Return the (x, y) coordinate for the center point of the cell that contains the specified text.  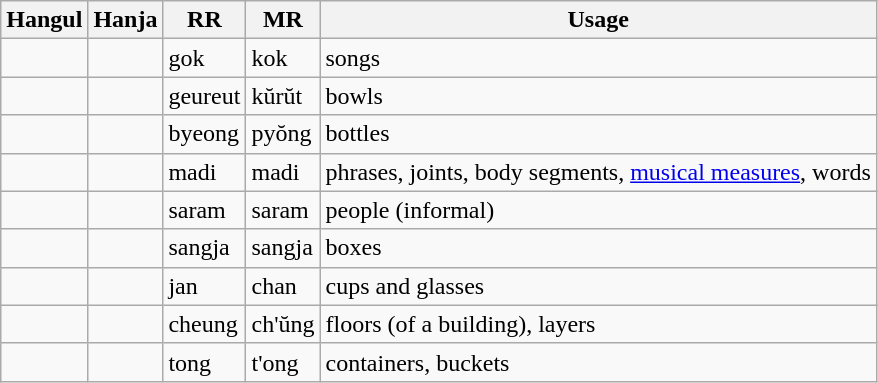
phrases, joints, body segments, musical measures, words (598, 172)
songs (598, 58)
t'ong (283, 362)
MR (283, 20)
people (informal) (598, 210)
kok (283, 58)
cheung (204, 324)
Hangul (44, 20)
gok (204, 58)
bowls (598, 96)
containers, buckets (598, 362)
boxes (598, 248)
ch'ŭng (283, 324)
jan (204, 286)
bottles (598, 134)
tong (204, 362)
kŭrŭt (283, 96)
cups and glasses (598, 286)
geureut (204, 96)
Hanja (126, 20)
pyŏng (283, 134)
Usage (598, 20)
RR (204, 20)
byeong (204, 134)
chan (283, 286)
floors (of a building), layers (598, 324)
